Return [X, Y] of the center of cell containing provided text 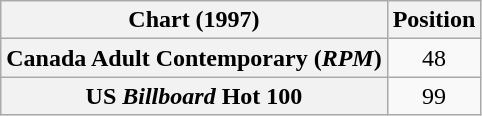
Position [434, 20]
Canada Adult Contemporary (RPM) [194, 58]
99 [434, 96]
US Billboard Hot 100 [194, 96]
Chart (1997) [194, 20]
48 [434, 58]
